Locate the cell with the specified text and output its (X, Y) center coordinate. 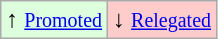
↑ Promoted (54, 20)
↓ Relegated (162, 20)
